Provide the [X, Y] coordinate of the cell's center where the given text is located.  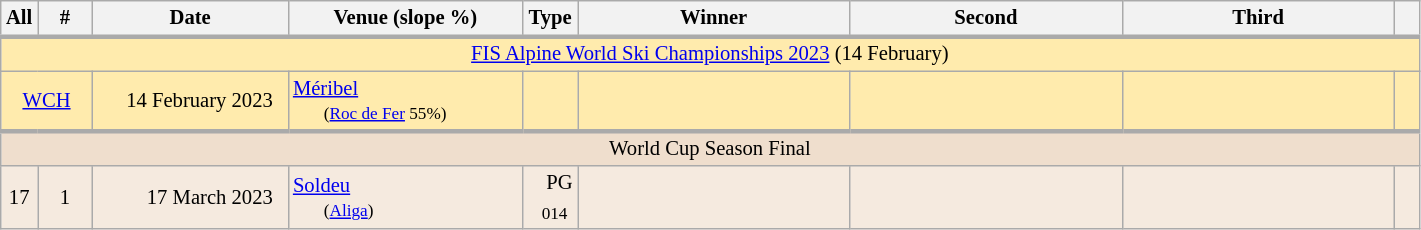
1 [66, 198]
Soldeu (Aliga) [406, 198]
17 [20, 198]
Third [1258, 18]
Winner [714, 18]
WCH [47, 100]
17 March 2023 [190, 198]
FIS Alpine World Ski Championships 2023 (14 February) [710, 54]
Type [550, 18]
All [20, 18]
PG 014 [550, 198]
Second [986, 18]
World Cup Season Final [710, 148]
Date [190, 18]
Méribel (Roc de Fer 55%) [406, 100]
Venue (slope %) [406, 18]
14 February 2023 [190, 100]
# [66, 18]
